Find where the given text appears and provide that cell's center as [x, y] coordinate. 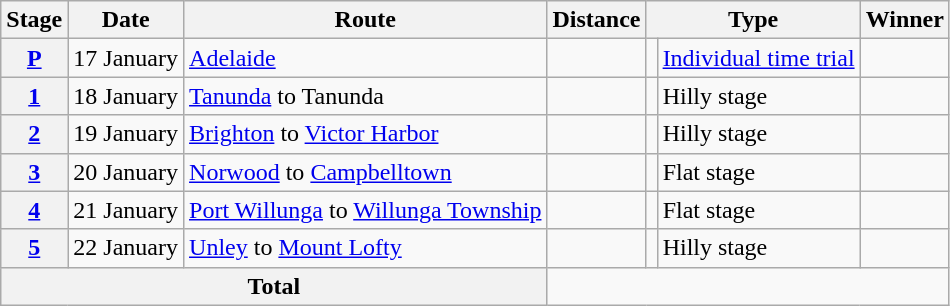
Adelaide [366, 58]
22 January [126, 248]
5 [34, 248]
1 [34, 96]
20 January [126, 172]
Winner [904, 20]
21 January [126, 210]
P [34, 58]
4 [34, 210]
17 January [126, 58]
18 January [126, 96]
Total [274, 286]
Tanunda to Tanunda [366, 96]
Brighton to Victor Harbor [366, 134]
Norwood to Campbelltown [366, 172]
Unley to Mount Lofty [366, 248]
Stage [34, 20]
2 [34, 134]
Date [126, 20]
Distance [596, 20]
Port Willunga to Willunga Township [366, 210]
Type [753, 20]
3 [34, 172]
Route [366, 20]
19 January [126, 134]
Individual time trial [758, 58]
